Return the (x, y) coordinate for the center point of the cell that contains the specified text.  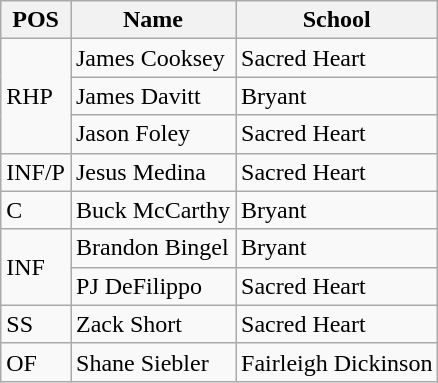
OF (36, 362)
POS (36, 20)
INF/P (36, 172)
Buck McCarthy (152, 210)
Brandon Bingel (152, 248)
PJ DeFilippo (152, 286)
James Davitt (152, 96)
RHP (36, 96)
School (337, 20)
Zack Short (152, 324)
SS (36, 324)
Name (152, 20)
James Cooksey (152, 58)
Fairleigh Dickinson (337, 362)
Shane Siebler (152, 362)
Jesus Medina (152, 172)
INF (36, 267)
C (36, 210)
Jason Foley (152, 134)
